Detect which cell encompasses the target text, then output its [x, y] center coordinate. 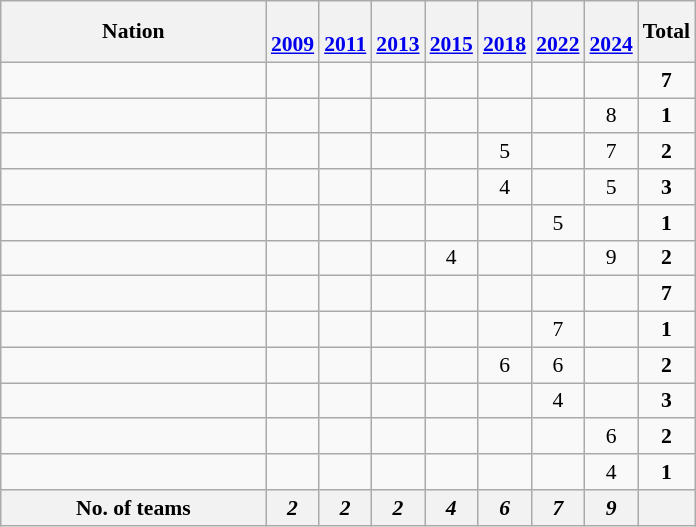
2015 [452, 32]
2013 [398, 32]
2018 [504, 32]
2011 [345, 32]
Total [666, 32]
No. of teams [134, 508]
2009 [292, 32]
Nation [134, 32]
2022 [558, 32]
2024 [610, 32]
8 [610, 116]
